Return (x, y) of the center of cell containing provided text 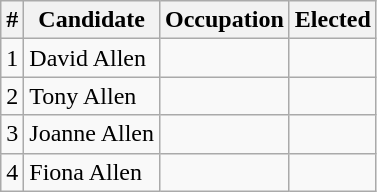
Candidate (92, 20)
Elected (332, 20)
Tony Allen (92, 96)
1 (12, 58)
# (12, 20)
Fiona Allen (92, 172)
4 (12, 172)
David Allen (92, 58)
2 (12, 96)
3 (12, 134)
Occupation (225, 20)
Joanne Allen (92, 134)
